Determine the (x, y) coordinate at the center of the cell enclosing the given text.  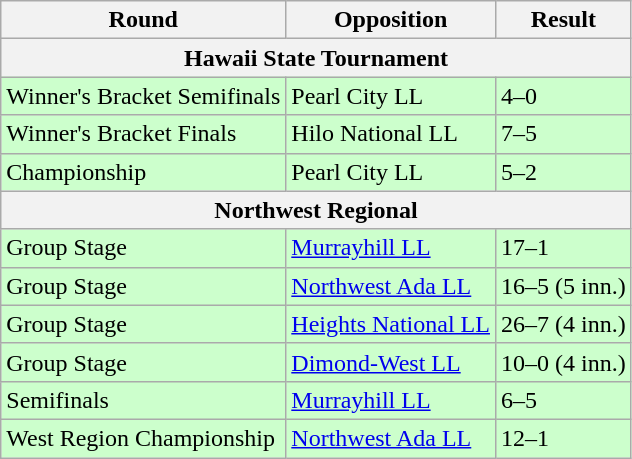
6–5 (563, 400)
Dimond-West LL (391, 362)
5–2 (563, 172)
Opposition (391, 20)
Northwest Regional (316, 210)
Championship (144, 172)
Semifinals (144, 400)
4–0 (563, 96)
Winner's Bracket Finals (144, 134)
16–5 (5 inn.) (563, 286)
Result (563, 20)
Winner's Bracket Semifinals (144, 96)
Hilo National LL (391, 134)
Heights National LL (391, 324)
12–1 (563, 438)
17–1 (563, 248)
West Region Championship (144, 438)
Hawaii State Tournament (316, 58)
26–7 (4 inn.) (563, 324)
Round (144, 20)
10–0 (4 inn.) (563, 362)
7–5 (563, 134)
